Identify which cell holds the provided text, then report its [x, y] central coordinate. 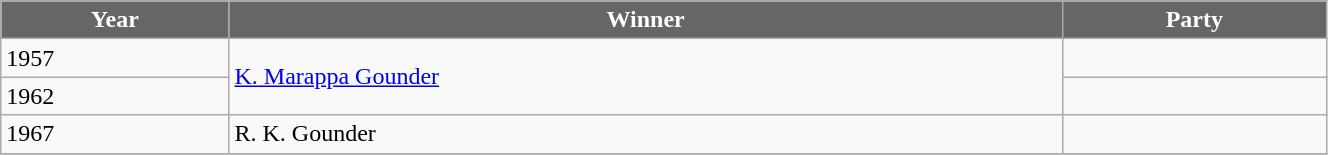
1962 [115, 96]
1967 [115, 134]
K. Marappa Gounder [646, 77]
Year [115, 20]
1957 [115, 58]
Party [1194, 20]
R. K. Gounder [646, 134]
Winner [646, 20]
